Return [X, Y] of the center of cell containing provided text 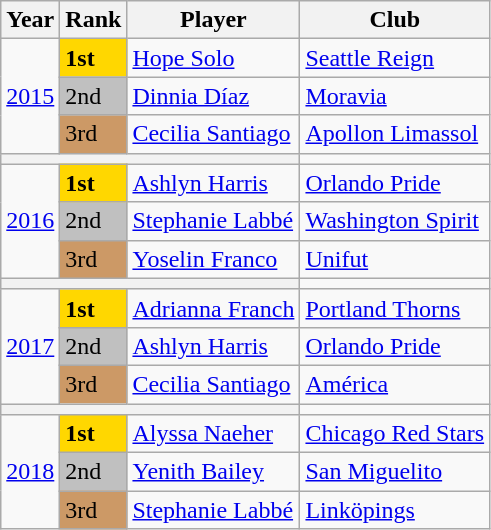
2018 [30, 472]
2017 [30, 346]
Unifut [395, 259]
Yenith Bailey [214, 472]
Apollon Limassol [395, 134]
Player [214, 20]
Club [395, 20]
Year [30, 20]
Yoselin Franco [214, 259]
Portland Thorns [395, 308]
Linköpings [395, 510]
2016 [30, 221]
América [395, 384]
Alyssa Naeher [214, 434]
2015 [30, 96]
Dinnia Díaz [214, 96]
Hope Solo [214, 58]
Washington Spirit [395, 221]
Seattle Reign [395, 58]
Moravia [395, 96]
Chicago Red Stars [395, 434]
Adrianna Franch [214, 308]
Rank [94, 20]
San Miguelito [395, 472]
